Locate the cell with the specified text and output its [X, Y] center coordinate. 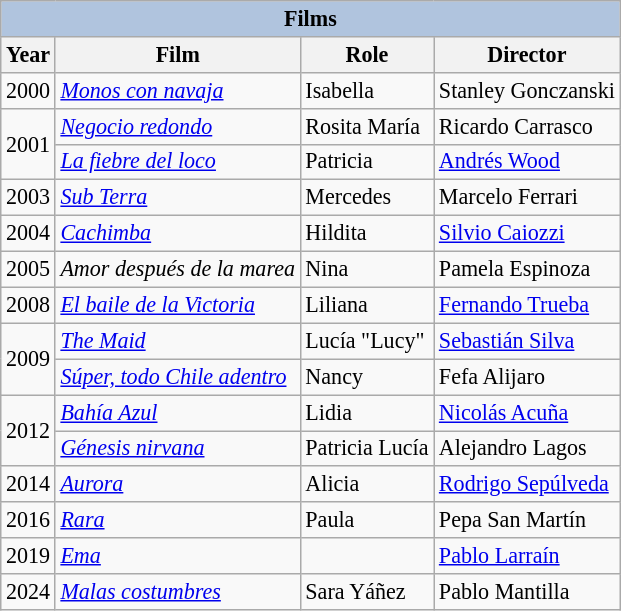
Film [178, 54]
Alicia [367, 484]
Cachimba [178, 233]
2009 [28, 359]
Nancy [367, 377]
Sub Terra [178, 198]
Hildita [367, 233]
Sebastián Silva [527, 341]
Liliana [367, 305]
Pablo Larraín [527, 556]
Andrés Wood [527, 162]
Paula [367, 520]
Isabella [367, 90]
Súper, todo Chile adentro [178, 377]
2001 [28, 144]
The Maid [178, 341]
El baile de la Victoria [178, 305]
Rara [178, 520]
Role [367, 54]
2003 [28, 198]
Bahía Azul [178, 412]
Lucía "Lucy" [367, 341]
Pamela Espinoza [527, 269]
La fiebre del loco [178, 162]
Alejandro Lagos [527, 448]
Ema [178, 556]
Fefa Alijaro [527, 377]
Marcelo Ferrari [527, 198]
Fernando Trueba [527, 305]
2008 [28, 305]
Mercedes [367, 198]
Amor después de la marea [178, 269]
Génesis nirvana [178, 448]
Ricardo Carrasco [527, 126]
2014 [28, 484]
Monos con navaja [178, 90]
Aurora [178, 484]
Malas costumbres [178, 591]
Nicolás Acuña [527, 412]
2004 [28, 233]
2019 [28, 556]
Pablo Mantilla [527, 591]
Nina [367, 269]
2016 [28, 520]
Negocio redondo [178, 126]
Director [527, 54]
Rosita María [367, 126]
2005 [28, 269]
Patricia [367, 162]
Films [310, 18]
2024 [28, 591]
Stanley Gonczanski [527, 90]
Patricia Lucía [367, 448]
Sara Yáñez [367, 591]
2012 [28, 430]
2000 [28, 90]
Rodrigo Sepúlveda [527, 484]
Year [28, 54]
Lidia [367, 412]
Silvio Caiozzi [527, 233]
Pepa San Martín [527, 520]
